Output the (x, y) coordinate of the center of the cell containing the given text.  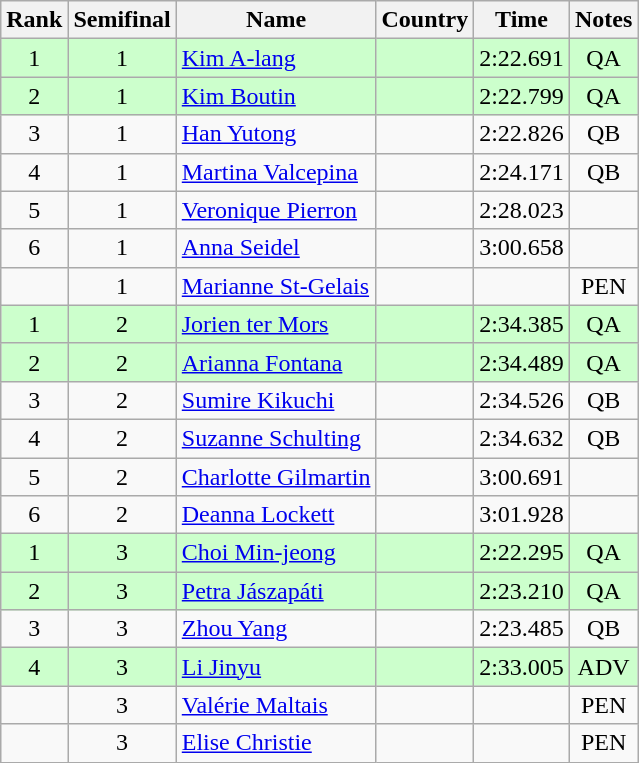
Petra Jászapáti (276, 591)
2:34.632 (522, 438)
Jorien ter Mors (276, 324)
Arianna Fontana (276, 362)
Valérie Maltais (276, 705)
2:23.210 (522, 591)
Time (522, 20)
3:00.658 (522, 248)
3:00.691 (522, 477)
Zhou Yang (276, 629)
2:34.489 (522, 362)
Choi Min-jeong (276, 553)
2:22.691 (522, 58)
Notes (603, 20)
Han Yutong (276, 134)
2:22.295 (522, 553)
Anna Seidel (276, 248)
Deanna Lockett (276, 515)
3:01.928 (522, 515)
2:28.023 (522, 210)
2:33.005 (522, 667)
2:34.385 (522, 324)
Elise Christie (276, 743)
Li Jinyu (276, 667)
Rank (34, 20)
Martina Valcepina (276, 172)
2:23.485 (522, 629)
Suzanne Schulting (276, 438)
Kim A-lang (276, 58)
Kim Boutin (276, 96)
2:22.799 (522, 96)
Country (425, 20)
2:34.526 (522, 400)
2:24.171 (522, 172)
ADV (603, 667)
Marianne St-Gelais (276, 286)
Veronique Pierron (276, 210)
Semifinal (122, 20)
2:22.826 (522, 134)
Sumire Kikuchi (276, 400)
Charlotte Gilmartin (276, 477)
Name (276, 20)
